Extract the [X, Y] coordinate from the center of the cell holding the provided text.  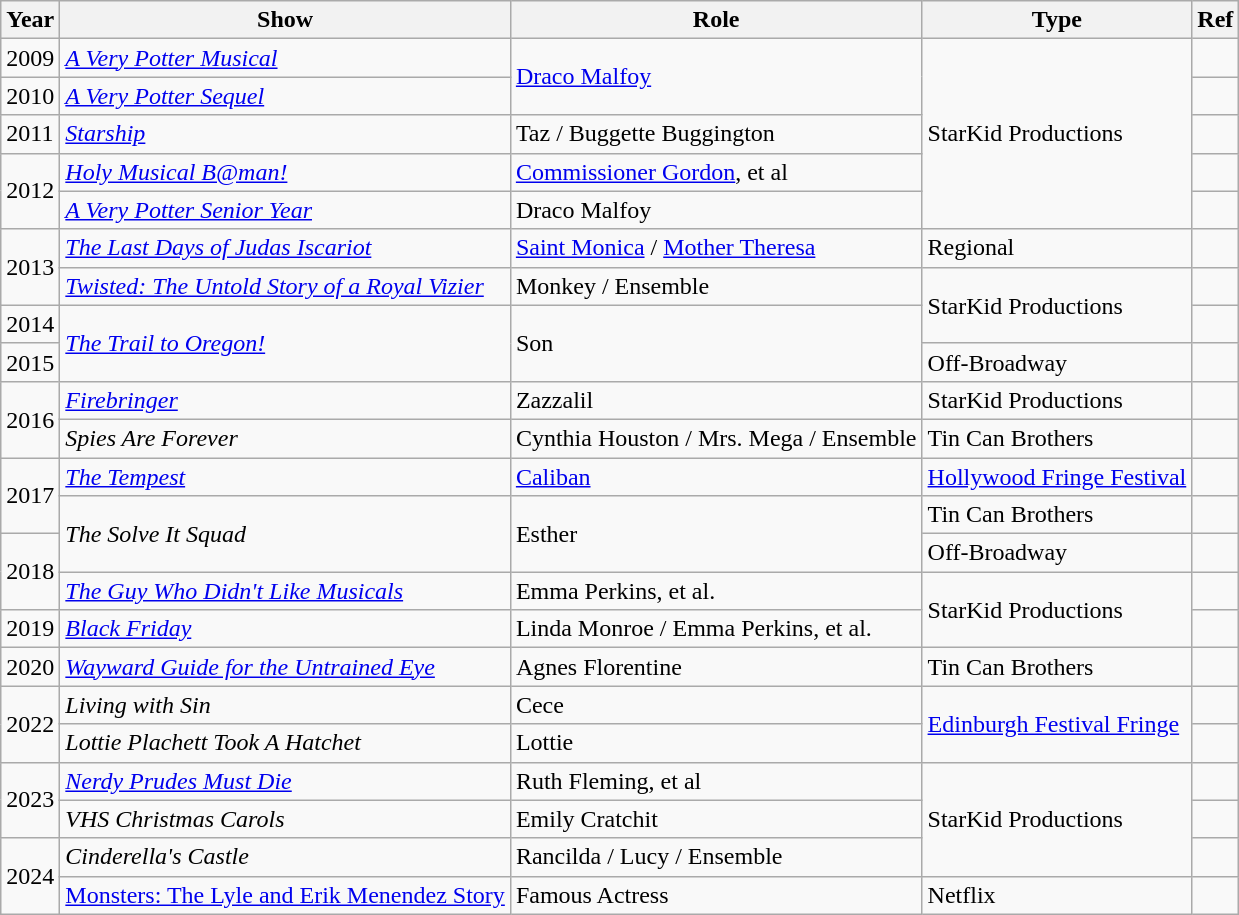
Saint Monica / Mother Theresa [716, 248]
2024 [30, 876]
Lottie Plachett Took A Hatchet [286, 743]
Firebringer [286, 400]
The Last Days of Judas Iscariot [286, 248]
Zazzalil [716, 400]
Living with Sin [286, 705]
Son [716, 343]
Monsters: The Lyle and Erik Menendez Story [286, 895]
Cece [716, 705]
Type [1057, 20]
Spies Are Forever [286, 438]
Ruth Fleming, et al [716, 781]
Starship [286, 134]
Emily Cratchit [716, 819]
Lottie [716, 743]
2011 [30, 134]
Year [30, 20]
Show [286, 20]
2017 [30, 496]
Holy Musical B@man! [286, 172]
The Guy Who Didn't Like Musicals [286, 591]
Role [716, 20]
Wayward Guide for the Untrained Eye [286, 667]
Emma Perkins, et al. [716, 591]
Regional [1057, 248]
2016 [30, 419]
2010 [30, 96]
Agnes Florentine [716, 667]
2015 [30, 362]
2023 [30, 800]
Taz / Buggette Buggington [716, 134]
Linda Monroe / Emma Perkins, et al. [716, 629]
Rancilda / Lucy / Ensemble [716, 857]
The Solve It Squad [286, 534]
2022 [30, 724]
Twisted: The Untold Story of a Royal Vizier [286, 286]
2019 [30, 629]
2013 [30, 267]
2020 [30, 667]
Netflix [1057, 895]
The Tempest [286, 477]
Ref [1216, 20]
Caliban [716, 477]
A Very Potter Senior Year [286, 210]
Cinderella's Castle [286, 857]
2014 [30, 324]
Monkey / Ensemble [716, 286]
2018 [30, 572]
2009 [30, 58]
Edinburgh Festival Fringe [1057, 724]
Nerdy Prudes Must Die [286, 781]
Famous Actress [716, 895]
VHS Christmas Carols [286, 819]
Commissioner Gordon, et al [716, 172]
The Trail to Oregon! [286, 343]
2012 [30, 191]
A Very Potter Sequel [286, 96]
Black Friday [286, 629]
A Very Potter Musical [286, 58]
Cynthia Houston / Mrs. Mega / Ensemble [716, 438]
Hollywood Fringe Festival [1057, 477]
Esther [716, 534]
